Return (X, Y) of the center of cell containing provided text 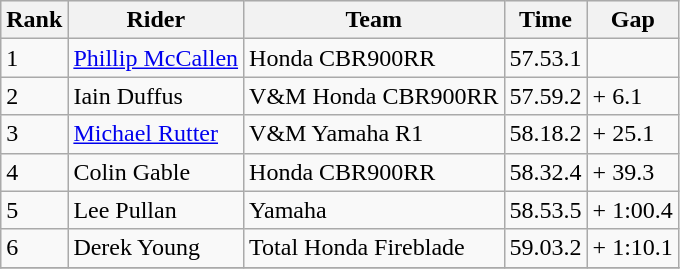
V&M Yamaha R1 (374, 134)
59.03.2 (546, 248)
4 (34, 172)
5 (34, 210)
+ 1:00.4 (632, 210)
Michael Rutter (156, 134)
+ 25.1 (632, 134)
+ 1:10.1 (632, 248)
Rider (156, 20)
Total Honda Fireblade (374, 248)
Iain Duffus (156, 96)
58.32.4 (546, 172)
Rank (34, 20)
+ 39.3 (632, 172)
+ 6.1 (632, 96)
58.18.2 (546, 134)
Yamaha (374, 210)
Lee Pullan (156, 210)
2 (34, 96)
V&M Honda CBR900RR (374, 96)
57.53.1 (546, 58)
Derek Young (156, 248)
Gap (632, 20)
6 (34, 248)
Colin Gable (156, 172)
57.59.2 (546, 96)
Time (546, 20)
58.53.5 (546, 210)
Phillip McCallen (156, 58)
1 (34, 58)
3 (34, 134)
Team (374, 20)
